Extract the [X, Y] coordinate from the center of the cell holding the provided text.  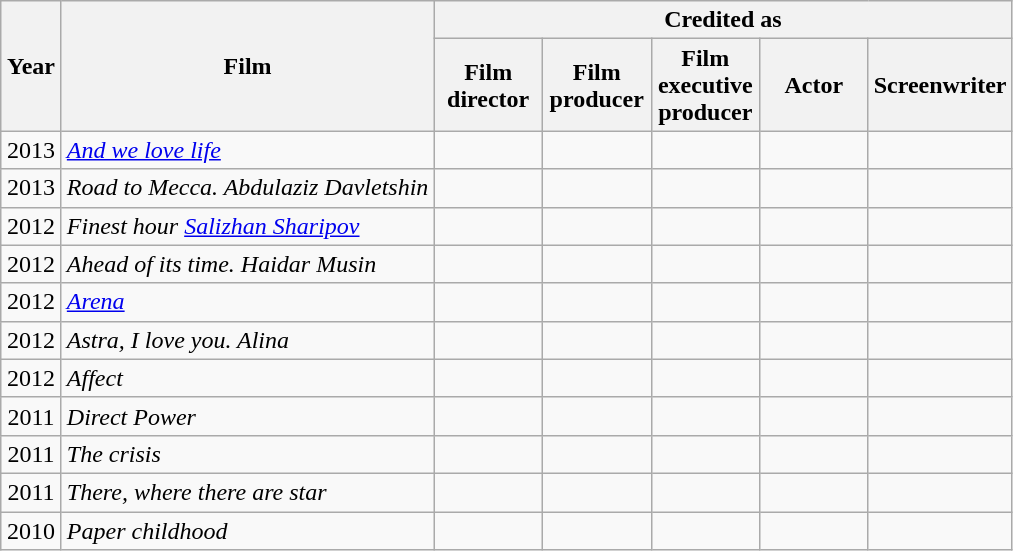
There, where there are star [248, 492]
Film executive producer [706, 85]
Arena [248, 302]
Ahead of its time. Haidar Musin [248, 264]
Film [248, 66]
Astra, I love you. Alina [248, 340]
And we love life [248, 150]
Road to Mecca. Abdulaziz Davletshin [248, 188]
Paper childhood [248, 531]
Finest hour Salizhan Sharipov [248, 226]
Affect [248, 378]
Screenwriter [940, 85]
Film producer [596, 85]
Direct Power [248, 416]
The crisis [248, 454]
Credited as [723, 20]
Actor [814, 85]
2010 [32, 531]
Film director [488, 85]
Year [32, 66]
